Locate the cell with the specified text and output its (x, y) center coordinate. 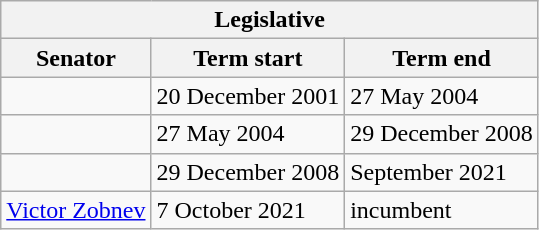
September 2021 (442, 172)
20 December 2001 (248, 96)
Senator (76, 58)
Term start (248, 58)
Term end (442, 58)
Victor Zobnev (76, 210)
7 October 2021 (248, 210)
Legislative (270, 20)
incumbent (442, 210)
